Find where the given text appears and provide that cell's center as (X, Y) coordinate. 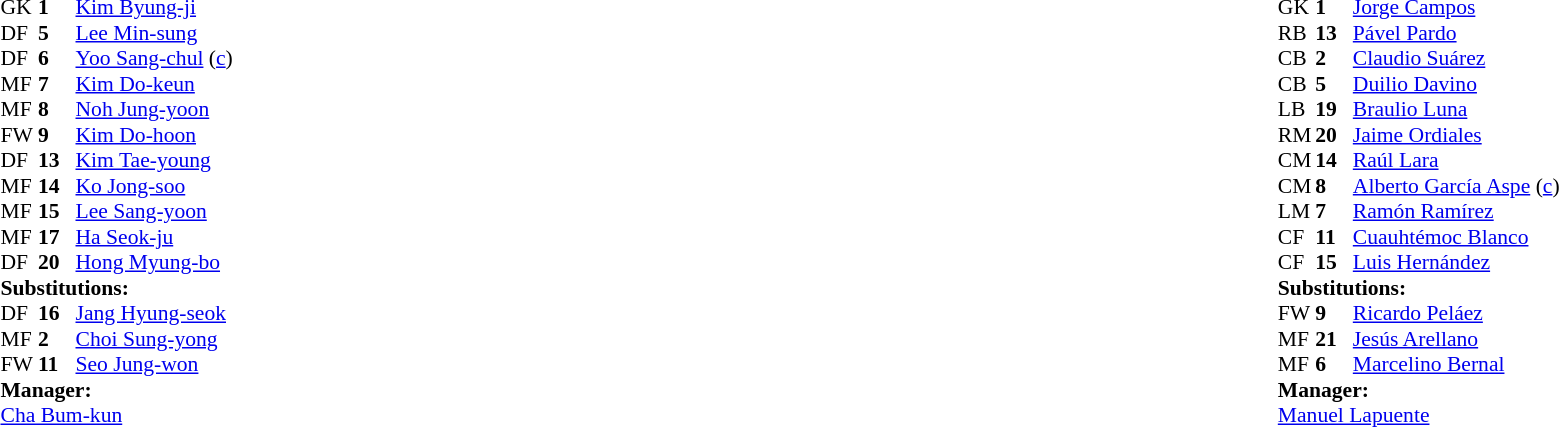
RB (1297, 33)
17 (57, 237)
Hong Myung-bo (154, 263)
Noh Jung-yoon (154, 109)
16 (57, 313)
Lee Min-sung (154, 33)
Lee Sang-yoon (154, 211)
LM (1297, 211)
Ha Seok-ju (154, 237)
Kim Do-hoon (154, 135)
Yoo Sang-chul (c) (154, 59)
Kim Tae-young (154, 161)
21 (1334, 339)
19 (1334, 109)
LB (1297, 109)
Choi Sung-yong (154, 339)
Substitutions: (116, 288)
Ko Jong-soo (154, 186)
Seo Jung-won (154, 365)
RM (1297, 135)
Jang Hyung-seok (154, 313)
Kim Do-keun (154, 84)
Manager: (116, 390)
